Scan for the cell matching the given text and deliver its (X, Y) coordinate at center. 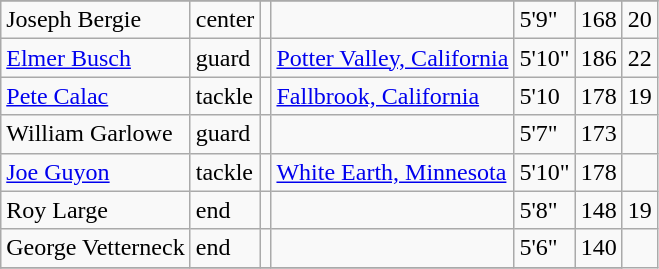
Joseph Bergie (96, 20)
Joe Guyon (96, 172)
William Garlowe (96, 134)
5'6" (544, 248)
20 (640, 20)
5'9" (544, 20)
center (225, 20)
White Earth, Minnesota (392, 172)
Potter Valley, California (392, 58)
Roy Large (96, 210)
22 (640, 58)
Pete Calac (96, 96)
168 (598, 20)
Fallbrook, California (392, 96)
5'7" (544, 134)
5'10 (544, 96)
140 (598, 248)
186 (598, 58)
148 (598, 210)
5'8" (544, 210)
George Vetterneck (96, 248)
173 (598, 134)
Elmer Busch (96, 58)
